Pinpoint the cell where the given text exists, returning its [x, y] midpoint coordinate. 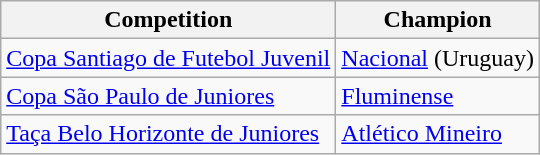
Atlético Mineiro [438, 134]
Taça Belo Horizonte de Juniores [168, 134]
Nacional (Uruguay) [438, 58]
Copa São Paulo de Juniores [168, 96]
Competition [168, 20]
Fluminense [438, 96]
Champion [438, 20]
Copa Santiago de Futebol Juvenil [168, 58]
